Pinpoint the cell where the given text exists, returning its (X, Y) midpoint coordinate. 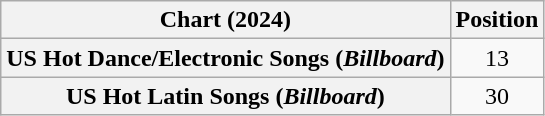
US Hot Latin Songs (Billboard) (226, 96)
Chart (2024) (226, 20)
30 (497, 96)
Position (497, 20)
13 (497, 58)
US Hot Dance/Electronic Songs (Billboard) (226, 58)
